Search for the cell housing the specified text and yield its [x, y] center coordinate. 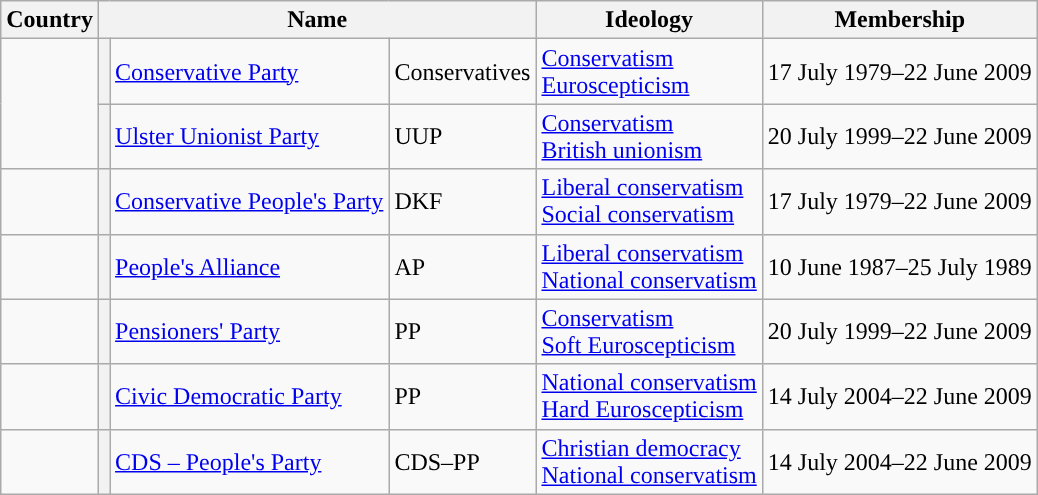
AP [462, 266]
Christian democracyNational conservatism [649, 462]
Liberal conservatismNational conservatism [649, 266]
UUP [462, 136]
National conservatismHard Euroscepticism [649, 396]
Conservative Party [250, 72]
ConservatismSoft Euroscepticism [649, 332]
Name [316, 20]
10 June 1987–25 July 1989 [900, 266]
Civic Democratic Party [250, 396]
Ulster Unionist Party [250, 136]
Ideology [649, 20]
People's Alliance [250, 266]
DKF [462, 202]
ConservatismBritish unionism [649, 136]
Conservatives [462, 72]
Membership [900, 20]
Liberal conservatismSocial conservatism [649, 202]
CDS – People's Party [250, 462]
Country [50, 20]
Conservative People's Party [250, 202]
Pensioners' Party [250, 332]
CDS–PP [462, 462]
ConservatismEuroscepticism [649, 72]
